Output the (X, Y) coordinate of the center of the cell containing the given text.  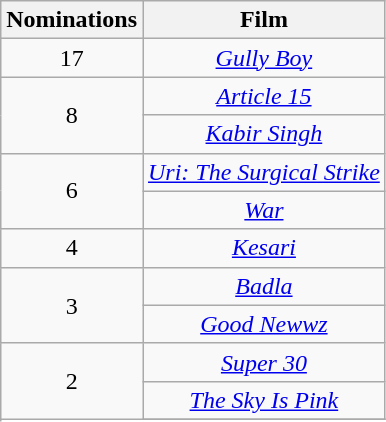
4 (72, 248)
6 (72, 191)
Nominations (72, 20)
War (264, 210)
17 (72, 58)
Article 15 (264, 96)
2 (72, 381)
Kabir Singh (264, 134)
8 (72, 115)
Kesari (264, 248)
Good Newwz (264, 324)
The Sky Is Pink (264, 400)
Badla (264, 286)
Super 30 (264, 362)
Uri: The Surgical Strike (264, 172)
Gully Boy (264, 58)
3 (72, 305)
Film (264, 20)
